Determine the (x, y) coordinate at the center of the cell enclosing the given text.  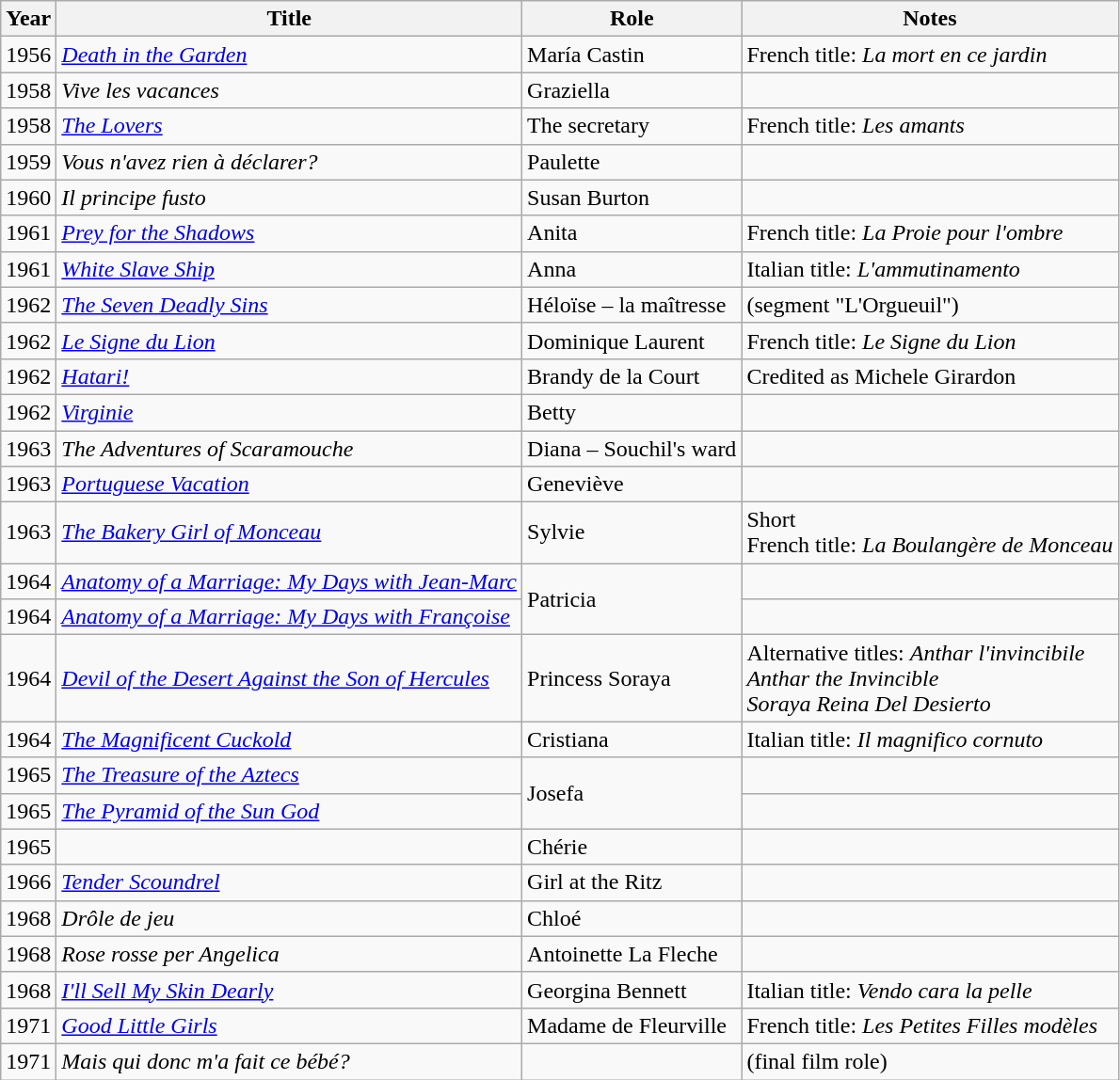
Notes (930, 19)
Title (290, 19)
Anita (632, 233)
Anna (632, 269)
Dominique Laurent (632, 341)
Patricia (632, 599)
(final film role) (930, 1061)
Year (28, 19)
The secretary (632, 126)
Chérie (632, 847)
Susan Burton (632, 198)
1959 (28, 162)
Diana – Souchil's ward (632, 449)
Mais qui donc m'a fait ce bébé? (290, 1061)
Role (632, 19)
Madame de Fleurville (632, 1025)
Betty (632, 412)
Prey for the Shadows (290, 233)
Antoinette La Fleche (632, 954)
Geneviève (632, 484)
Cristiana (632, 739)
Italian title: Il magnifico cornuto (930, 739)
Anatomy of a Marriage: My Days with Jean-Marc (290, 581)
Sylvie (632, 532)
Drôle de jeu (290, 918)
French title: La Proie pour l'ombre (930, 233)
Princess Soraya (632, 678)
(segment "L'Orgueuil") (930, 305)
1956 (28, 55)
The Seven Deadly Sins (290, 305)
French title: La mort en ce jardin (930, 55)
French title: Les amants (930, 126)
Héloïse – la maîtresse (632, 305)
Italian title: Vendo cara la pelle (930, 990)
Anatomy of a Marriage: My Days with Françoise (290, 617)
The Lovers (290, 126)
Tender Scoundrel (290, 882)
Hatari! (290, 376)
Girl at the Ritz (632, 882)
Devil of the Desert Against the Son of Hercules (290, 678)
1960 (28, 198)
The Bakery Girl of Monceau (290, 532)
Alternative titles: Anthar l'invincibileAnthar the InvincibleSoraya Reina Del Desierto (930, 678)
Rose rosse per Angelica (290, 954)
Le Signe du Lion (290, 341)
Paulette (632, 162)
Chloé (632, 918)
White Slave Ship (290, 269)
Italian title: L'ammutinamento (930, 269)
1966 (28, 882)
Good Little Girls (290, 1025)
Graziella (632, 90)
Portuguese Vacation (290, 484)
The Magnificent Cuckold (290, 739)
Georgina Bennett (632, 990)
Vive les vacances (290, 90)
The Pyramid of the Sun God (290, 811)
María Castin (632, 55)
French title: Les Petites Filles modèles (930, 1025)
French title: Le Signe du Lion (930, 341)
Credited as Michele Girardon (930, 376)
Virginie (290, 412)
Brandy de la Court (632, 376)
Josefa (632, 793)
Death in the Garden (290, 55)
Il principe fusto (290, 198)
I'll Sell My Skin Dearly (290, 990)
Vous n'avez rien à déclarer? (290, 162)
The Treasure of the Aztecs (290, 775)
The Adventures of Scaramouche (290, 449)
ShortFrench title: La Boulangère de Monceau (930, 532)
